Detect which cell encompasses the target text, then output its [x, y] center coordinate. 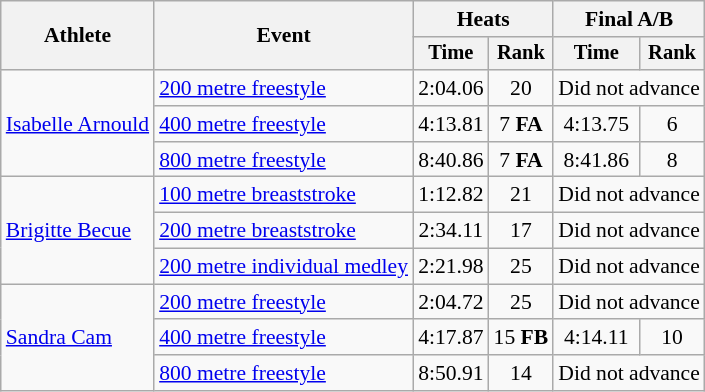
100 metre breaststroke [284, 195]
8:41.86 [596, 160]
Final A/B [629, 19]
2:04.72 [450, 302]
Heats [483, 19]
2:34.11 [450, 231]
4:14.11 [596, 338]
21 [522, 195]
8 [672, 160]
Event [284, 36]
1:12.82 [450, 195]
14 [522, 373]
Sandra Cam [78, 338]
200 metre breaststroke [284, 231]
17 [522, 231]
2:04.06 [450, 88]
Isabelle Arnould [78, 124]
Brigitte Becue [78, 230]
2:21.98 [450, 267]
4:17.87 [450, 338]
200 metre individual medley [284, 267]
15 FB [522, 338]
10 [672, 338]
6 [672, 124]
8:40.86 [450, 160]
20 [522, 88]
Athlete [78, 36]
4:13.75 [596, 124]
4:13.81 [450, 124]
8:50.91 [450, 373]
